Scan for the cell matching the given text and deliver its (x, y) coordinate at center. 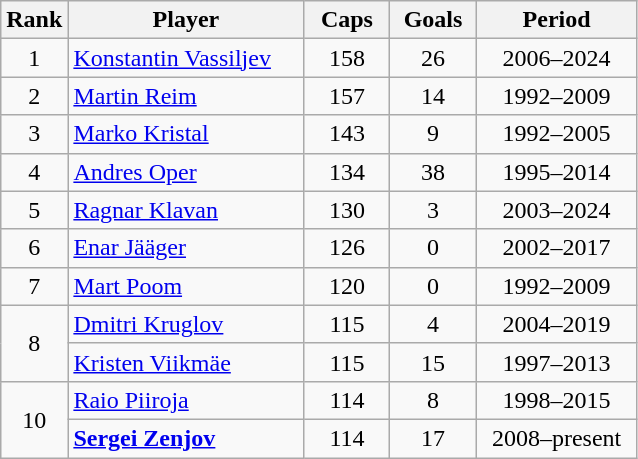
Rank (34, 20)
2003–2024 (556, 210)
Ragnar Klavan (186, 210)
Enar Jääger (186, 248)
1992–2005 (556, 134)
Andres Oper (186, 172)
Caps (347, 20)
Sergei Zenjov (186, 438)
1997–2013 (556, 362)
5 (34, 210)
Period (556, 20)
6 (34, 248)
2002–2017 (556, 248)
7 (34, 286)
120 (347, 286)
14 (433, 96)
17 (433, 438)
1 (34, 58)
1995–2014 (556, 172)
2008–present (556, 438)
9 (433, 134)
Konstantin Vassiljev (186, 58)
15 (433, 362)
126 (347, 248)
Kristen Viikmäe (186, 362)
134 (347, 172)
130 (347, 210)
1998–2015 (556, 400)
2004–2019 (556, 324)
Goals (433, 20)
157 (347, 96)
Marko Kristal (186, 134)
Dmitri Kruglov (186, 324)
Raio Piiroja (186, 400)
26 (433, 58)
38 (433, 172)
2006–2024 (556, 58)
Mart Poom (186, 286)
10 (34, 419)
Martin Reim (186, 96)
Player (186, 20)
2 (34, 96)
158 (347, 58)
143 (347, 134)
